Return the [x, y] coordinate for the center point of the cell that contains the specified text.  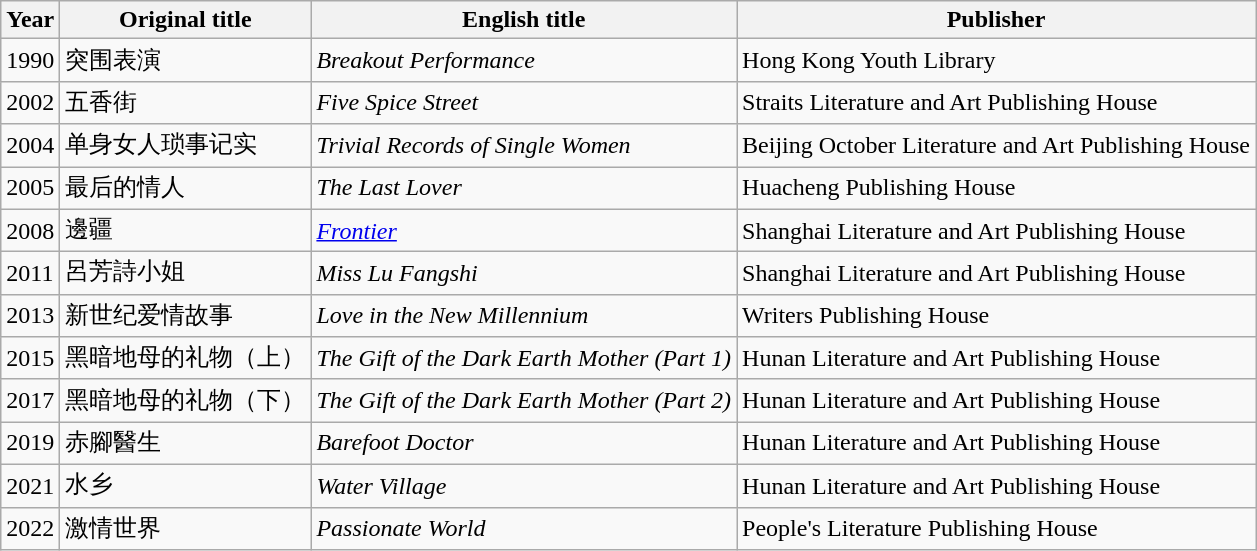
黑暗地母的礼物（上） [186, 358]
水乡 [186, 486]
Frontier [524, 230]
Straits Literature and Art Publishing House [996, 102]
2008 [30, 230]
The Gift of the Dark Earth Mother (Part 1) [524, 358]
突围表演 [186, 60]
Passionate World [524, 528]
2022 [30, 528]
单身女人琐事记实 [186, 146]
Miss Lu Fangshi [524, 274]
Original title [186, 20]
Year [30, 20]
Love in the New Millennium [524, 316]
The Last Lover [524, 188]
Barefoot Doctor [524, 444]
Publisher [996, 20]
Writers Publishing House [996, 316]
The Gift of the Dark Earth Mother (Part 2) [524, 400]
黑暗地母的礼物（下） [186, 400]
激情世界 [186, 528]
People's Literature Publishing House [996, 528]
最后的情人 [186, 188]
Hong Kong Youth Library [996, 60]
1990 [30, 60]
Huacheng Publishing House [996, 188]
2002 [30, 102]
2011 [30, 274]
Five Spice Street [524, 102]
2021 [30, 486]
新世纪爱情故事 [186, 316]
邊疆 [186, 230]
2015 [30, 358]
五香街 [186, 102]
Water Village [524, 486]
Breakout Performance [524, 60]
2017 [30, 400]
Beijing October Literature and Art Publishing House [996, 146]
呂芳詩小姐 [186, 274]
2005 [30, 188]
2004 [30, 146]
2019 [30, 444]
2013 [30, 316]
赤腳醫生 [186, 444]
English title [524, 20]
Trivial Records of Single Women [524, 146]
